Capture the cell that displays the provided text and extract its [x, y] central coordinate. 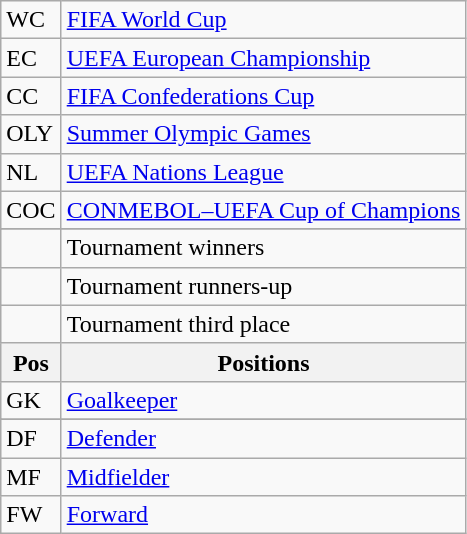
FIFA Confederations Cup [264, 96]
COC [31, 210]
Tournament runners-up [264, 286]
Summer Olympic Games [264, 134]
CONMEBOL–UEFA Cup of Champions [264, 210]
CC [31, 96]
NL [31, 172]
Tournament winners [264, 248]
OLY [31, 134]
DF [31, 438]
FW [31, 515]
UEFA Nations League [264, 172]
Tournament third place [264, 324]
FIFA World Cup [264, 20]
MF [31, 477]
EC [31, 58]
Defender [264, 438]
GK [31, 400]
Pos [31, 362]
Forward [264, 515]
Positions [264, 362]
WC [31, 20]
Midfielder [264, 477]
UEFA European Championship [264, 58]
Goalkeeper [264, 400]
